For the text-containing cell, return its midpoint in [x, y] coordinate format. 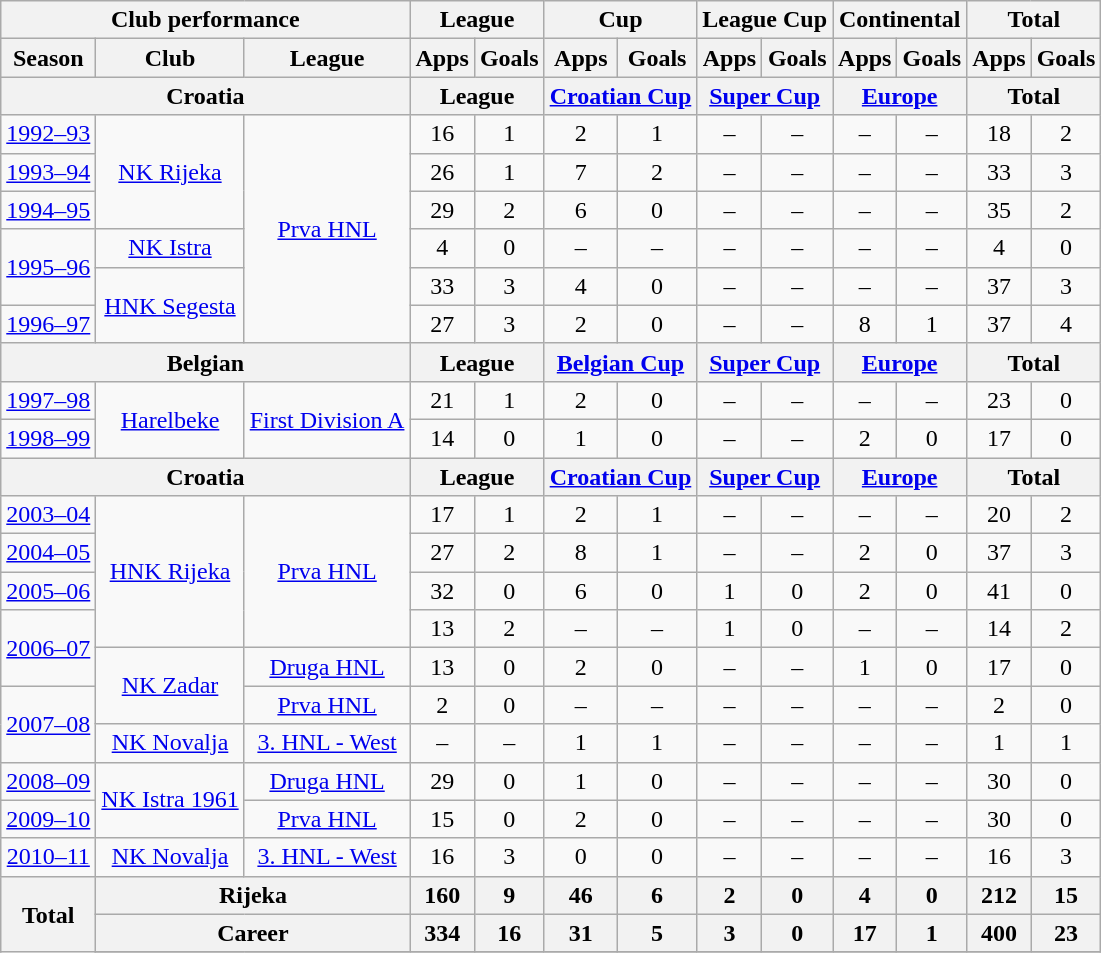
7 [580, 172]
Harelbeke [170, 419]
400 [999, 933]
Club [170, 58]
2009–10 [48, 819]
NK Zadar [170, 686]
1998–99 [48, 438]
334 [442, 933]
First Division A [327, 419]
2010–11 [48, 857]
32 [442, 591]
212 [999, 895]
Belgian [206, 362]
41 [999, 591]
Rijeka [253, 895]
1997–98 [48, 400]
Club performance [206, 20]
NK Istra 1961 [170, 800]
NK Rijeka [170, 172]
2004–05 [48, 553]
5 [656, 933]
Belgian Cup [620, 362]
2003–04 [48, 515]
League Cup [765, 20]
46 [580, 895]
1992–93 [48, 134]
Continental [900, 20]
HNK Segesta [170, 305]
2007–08 [48, 724]
1996–97 [48, 324]
2005–06 [48, 591]
1993–94 [48, 172]
35 [999, 210]
Season [48, 58]
26 [442, 172]
NK Istra [170, 248]
Career [253, 933]
160 [442, 895]
2006–07 [48, 648]
21 [442, 400]
Cup [620, 20]
20 [999, 515]
HNK Rijeka [170, 572]
31 [580, 933]
1994–95 [48, 210]
1995–96 [48, 267]
9 [509, 895]
2008–09 [48, 781]
18 [999, 134]
